Extract the [X, Y] coordinate from the center of the cell holding the provided text.  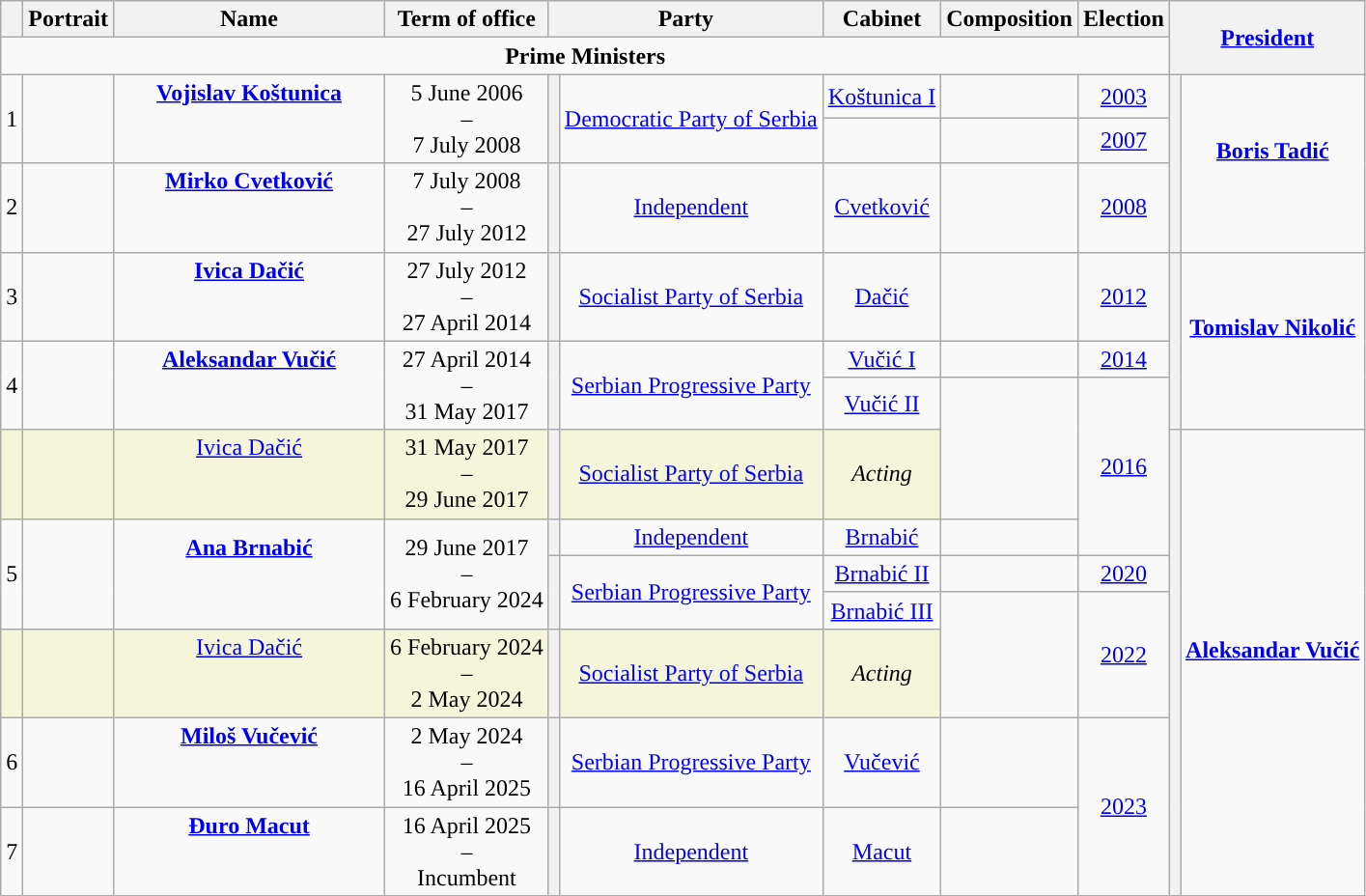
Brnabić [881, 537]
Prime Ministers [585, 56]
2003 [1124, 97]
Term of office [467, 19]
Vučević [881, 762]
Portrait [69, 19]
Miloš Vučević [249, 762]
31 May 2017–29 June 2017 [467, 474]
Party [685, 19]
6 [12, 762]
6 February 2024–2 May 2024 [467, 673]
2008 [1124, 208]
2020 [1124, 574]
2016 [1124, 466]
16 April 2025–Incumbent [467, 852]
Vojislav Koštunica [249, 119]
2012 [1124, 296]
2007 [1124, 141]
Macut [881, 852]
5 June 2006–7 July 2008 [467, 119]
Boris Tadić [1272, 163]
2014 [1124, 359]
2 [12, 208]
7 July 2008–27 July 2012 [467, 208]
Cabinet [881, 19]
Vučić I [881, 359]
Koštunica I [881, 97]
27 July 2012–27 April 2014 [467, 296]
5 [12, 574]
Cvetković [881, 208]
3 [12, 296]
Ana Brnabić [249, 574]
Tomislav Nikolić [1272, 341]
Mirko Cvetković [249, 208]
2023 [1124, 806]
29 June 2017–6 February 2024 [467, 574]
Election [1124, 19]
1 [12, 119]
Đuro Macut [249, 852]
Composition [1010, 19]
4 [12, 385]
Democratic Party of Serbia [691, 119]
27 April 2014–31 May 2017 [467, 385]
Vučić II [881, 404]
7 [12, 852]
2 May 2024–16 April 2025 [467, 762]
2022 [1124, 655]
President [1267, 38]
Name [249, 19]
Dačić [881, 296]
Brnabić III [881, 610]
Brnabić II [881, 574]
